Provide the [x, y] coordinate of the cell's center where the given text is located.  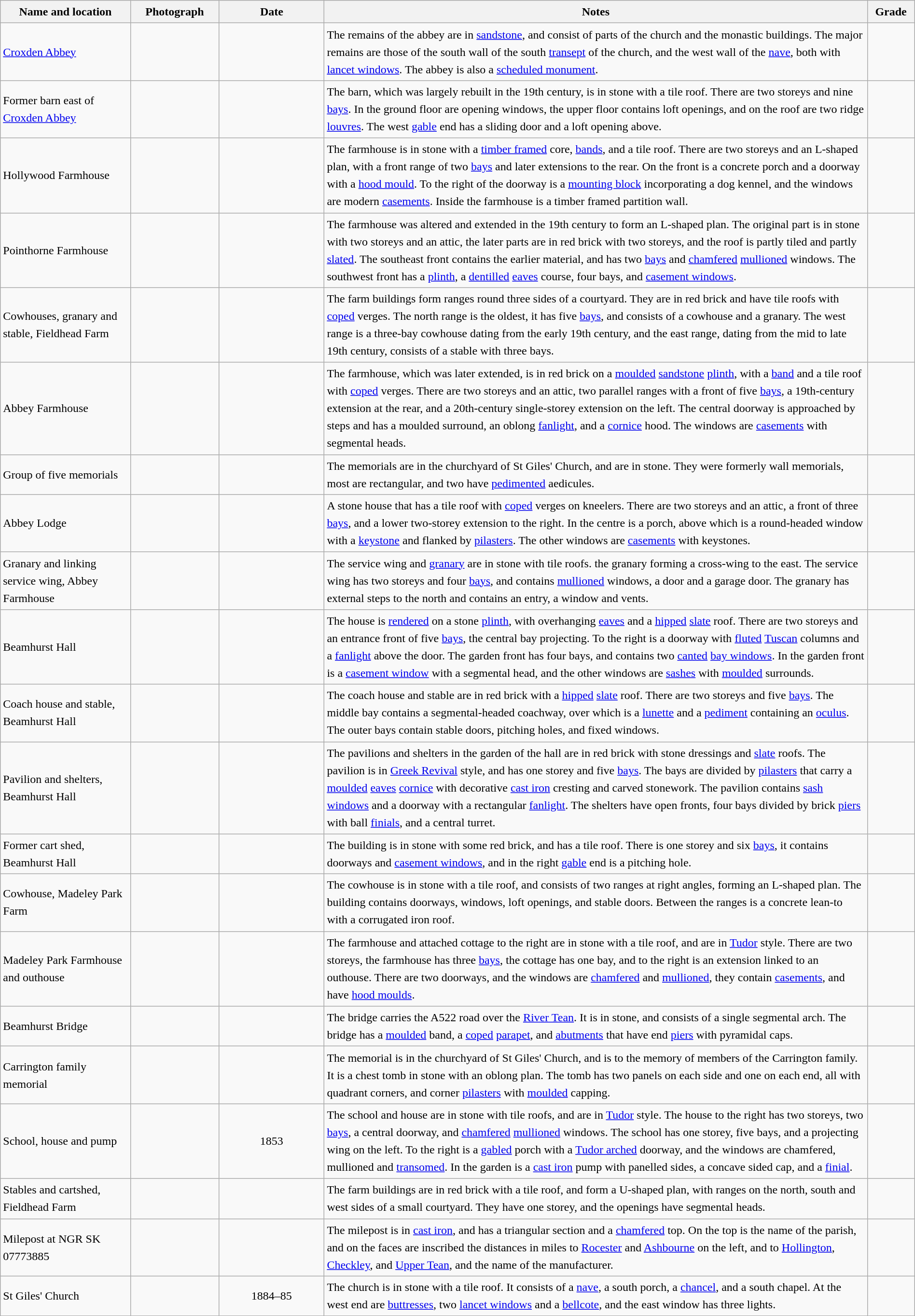
Cowhouses, granary and stable, Fieldhead Farm [66, 325]
Cowhouse, Madeley Park Farm [66, 903]
Date [272, 12]
Former cart shed, Beamhurst Hall [66, 854]
Photograph [175, 12]
1853 [272, 1141]
Beamhurst Hall [66, 646]
Group of five memorials [66, 475]
Carrington family memorial [66, 1075]
Milepost at NGR SK 07773885 [66, 1247]
Hollywood Farmhouse [66, 176]
Pointhorne Farmhouse [66, 250]
Former barn east of Croxden Abbey [66, 109]
St Giles' Church [66, 1296]
Abbey Farmhouse [66, 408]
School, house and pump [66, 1141]
Croxden Abbey [66, 52]
Abbey Lodge [66, 523]
Pavilion and shelters, Beamhurst Hall [66, 788]
Beamhurst Bridge [66, 1027]
Coach house and stable, Beamhurst Hall [66, 713]
Grade [891, 12]
Stables and cartshed, Fieldhead Farm [66, 1198]
1884–85 [272, 1296]
Madeley Park Farmhouse and outhouse [66, 969]
Name and location [66, 12]
Granary and linking service wing, Abbey Farmhouse [66, 581]
Notes [596, 12]
